Capture the cell that displays the provided text and extract its [X, Y] central coordinate. 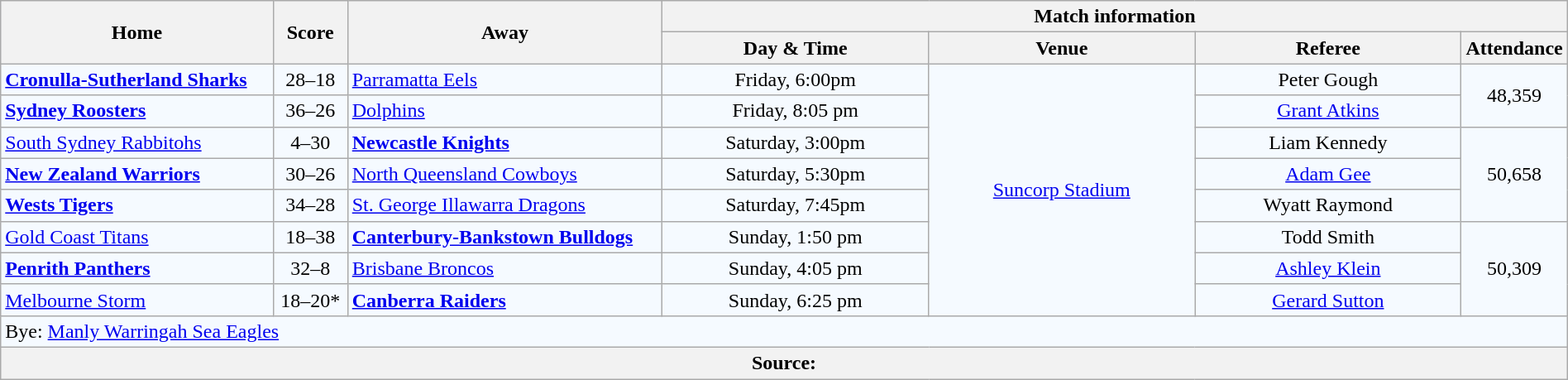
St. George Illawarra Dragons [504, 205]
Saturday, 7:45pm [796, 205]
Canterbury-Bankstown Bulldogs [504, 237]
Parramatta Eels [504, 79]
Saturday, 5:30pm [796, 174]
Away [504, 32]
New Zealand Warriors [137, 174]
Canberra Raiders [504, 300]
Cronulla-Sutherland Sharks [137, 79]
Wyatt Raymond [1328, 205]
Venue [1062, 48]
Newcastle Knights [504, 142]
Attendance [1514, 48]
Melbourne Storm [137, 300]
50,309 [1514, 268]
Friday, 8:05 pm [796, 111]
Suncorp Stadium [1062, 190]
50,658 [1514, 174]
Sunday, 6:25 pm [796, 300]
48,359 [1514, 95]
Friday, 6:00pm [796, 79]
Brisbane Broncos [504, 268]
Referee [1328, 48]
Adam Gee [1328, 174]
Bye: Manly Warringah Sea Eagles [784, 331]
32–8 [310, 268]
Liam Kennedy [1328, 142]
Saturday, 3:00pm [796, 142]
Todd Smith [1328, 237]
Gold Coast Titans [137, 237]
Dolphins [504, 111]
Sunday, 4:05 pm [796, 268]
Wests Tigers [137, 205]
Peter Gough [1328, 79]
Ashley Klein [1328, 268]
Day & Time [796, 48]
Sunday, 1:50 pm [796, 237]
28–18 [310, 79]
North Queensland Cowboys [504, 174]
18–20* [310, 300]
South Sydney Rabbitohs [137, 142]
Source: [784, 363]
Match information [1115, 17]
Penrith Panthers [137, 268]
34–28 [310, 205]
Score [310, 32]
Gerard Sutton [1328, 300]
Grant Atkins [1328, 111]
4–30 [310, 142]
30–26 [310, 174]
Home [137, 32]
18–38 [310, 237]
Sydney Roosters [137, 111]
36–26 [310, 111]
